Provide the [x, y] coordinate of the cell's center where the given text is located.  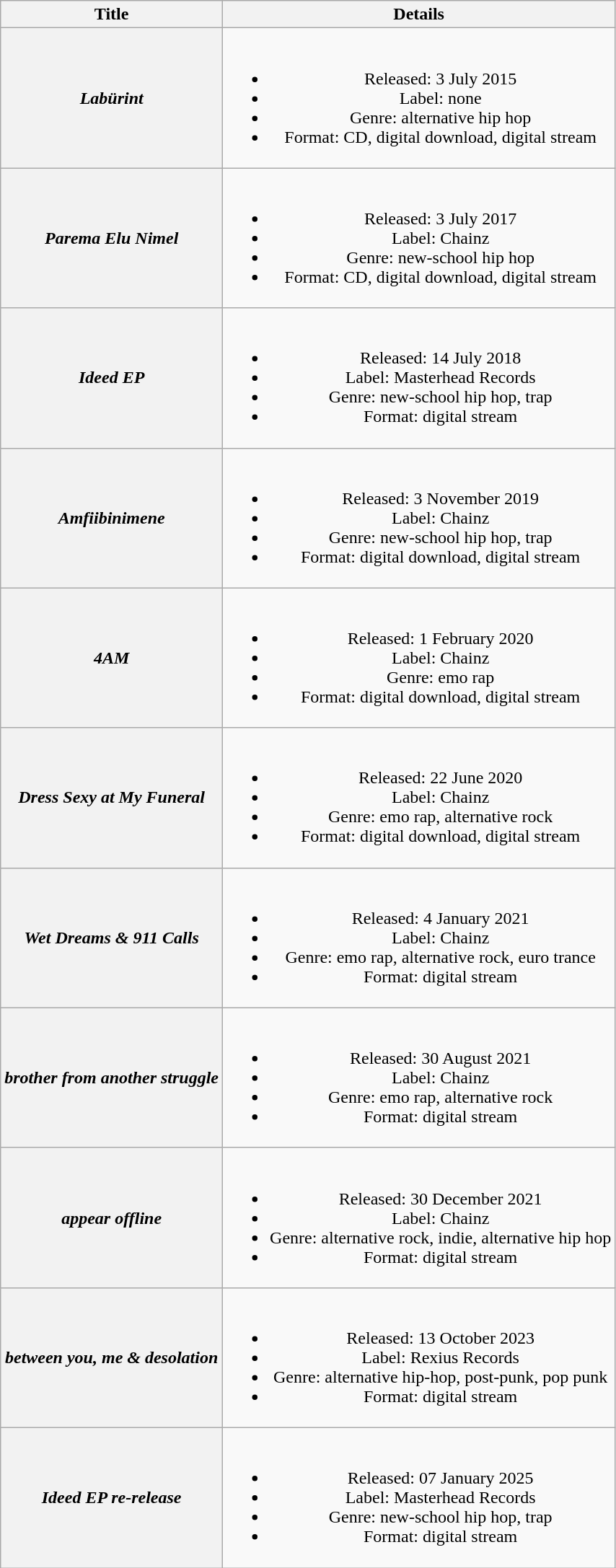
brother from another struggle [112, 1078]
Amfiibinimene [112, 518]
Released: 4 January 2021Label: ChainzGenre: emo rap, alternative rock, euro tranceFormat: digital stream [419, 938]
Dress Sexy at My Funeral [112, 798]
Ideed EP re-release [112, 1497]
Released: 1 February 2020Label: ChainzGenre: emo rapFormat: digital download, digital stream [419, 658]
Released: 3 July 2017Label: ChainzGenre: new-school hip hopFormat: CD, digital download, digital stream [419, 238]
Labürint [112, 98]
appear offline [112, 1217]
Released: 30 August 2021Label: ChainzGenre: emo rap, alternative rockFormat: digital stream [419, 1078]
Title [112, 14]
Released: 22 June 2020Label: ChainzGenre: emo rap, alternative rockFormat: digital download, digital stream [419, 798]
Wet Dreams & 911 Calls [112, 938]
Details [419, 14]
Released: 07 January 2025Label: Masterhead RecordsGenre: new-school hip hop, trapFormat: digital stream [419, 1497]
Released: 30 December 2021Label: ChainzGenre: alternative rock, indie, alternative hip hopFormat: digital stream [419, 1217]
Parema Elu Nimel [112, 238]
4AM [112, 658]
Released: 13 October 2023Label: Rexius RecordsGenre: alternative hip-hop, post-punk, pop punkFormat: digital stream [419, 1357]
Ideed EP [112, 378]
between you, me & desolation [112, 1357]
Released: 3 July 2015Label: noneGenre: alternative hip hopFormat: CD, digital download, digital stream [419, 98]
Released: 3 November 2019Label: ChainzGenre: new-school hip hop, trapFormat: digital download, digital stream [419, 518]
Released: 14 July 2018Label: Masterhead RecordsGenre: new-school hip hop, trapFormat: digital stream [419, 378]
